Output the (x, y) coordinate of the center of the cell containing the given text.  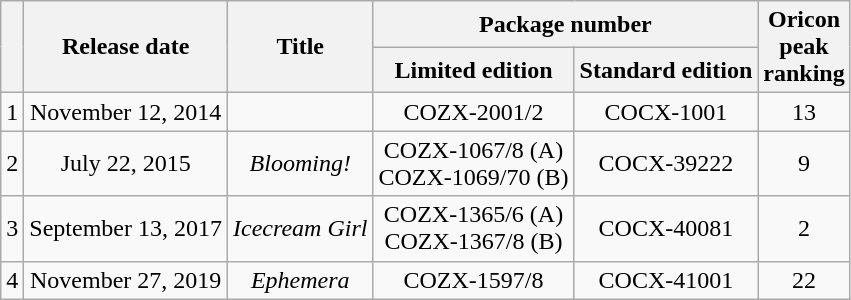
22 (804, 280)
4 (12, 280)
9 (804, 164)
COZX-1597/8 (474, 280)
COCX-41001 (666, 280)
1 (12, 112)
COCX-40081 (666, 228)
COZX-1365/6 (A)COZX-1367/8 (B) (474, 228)
COCX-39222 (666, 164)
September 13, 2017 (126, 228)
November 27, 2019 (126, 280)
Oriconpeakranking (804, 47)
3 (12, 228)
Icecream Girl (300, 228)
COCX-1001 (666, 112)
November 12, 2014 (126, 112)
Limited edition (474, 70)
COZX-2001/2 (474, 112)
Blooming! (300, 164)
COZX-1067/8 (A)COZX-1069/70 (B) (474, 164)
Title (300, 47)
Package number (566, 24)
Release date (126, 47)
Ephemera (300, 280)
Standard edition (666, 70)
13 (804, 112)
July 22, 2015 (126, 164)
